Return the (X, Y) coordinate for the center point of the cell that contains the specified text.  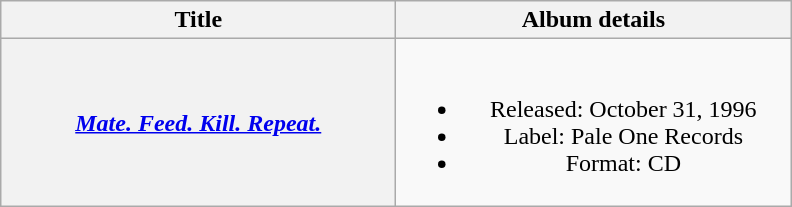
Released: October 31, 1996Label: Pale One RecordsFormat: CD (594, 122)
Album details (594, 20)
Title (198, 20)
Mate. Feed. Kill. Repeat. (198, 122)
